Determine the (X, Y) coordinate at the center of the cell enclosing the given text.  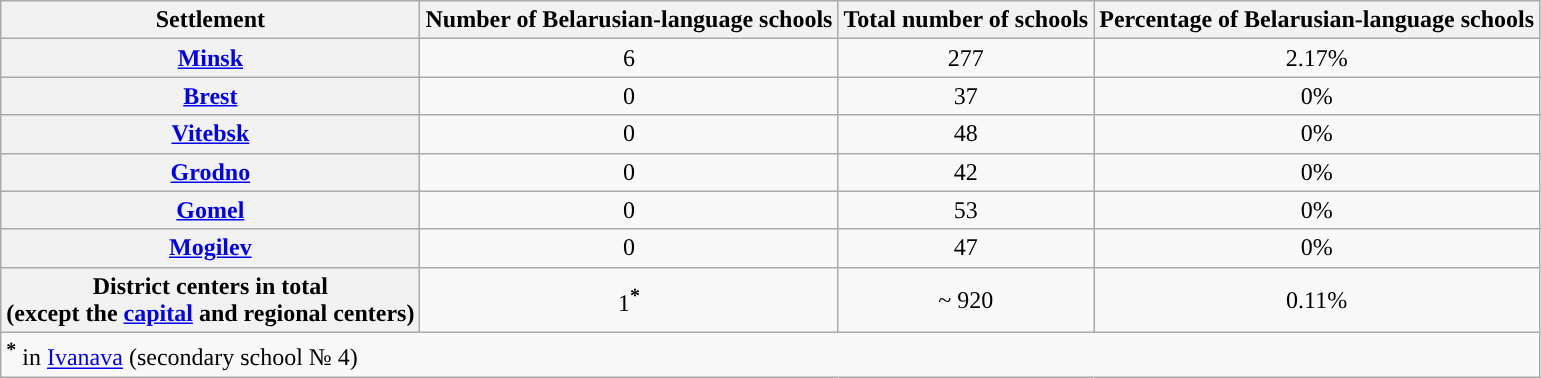
Minsk (210, 58)
Brest (210, 96)
42 (966, 172)
Settlement (210, 20)
Percentage of Belarusian-language schools (1317, 20)
Gomel (210, 210)
6 (629, 58)
Total number of schools (966, 20)
2.17% (1317, 58)
~ 920 (966, 300)
* in Ivanava (secondary school № 4) (770, 354)
53 (966, 210)
277 (966, 58)
37 (966, 96)
District centers in total (except the capital and regional centers) (210, 300)
Grodno (210, 172)
47 (966, 248)
Vitebsk (210, 134)
1* (629, 300)
Number of Belarusian-language schools (629, 20)
0.11% (1317, 300)
48 (966, 134)
Mogilev (210, 248)
